Capture the cell that displays the provided text and extract its [X, Y] central coordinate. 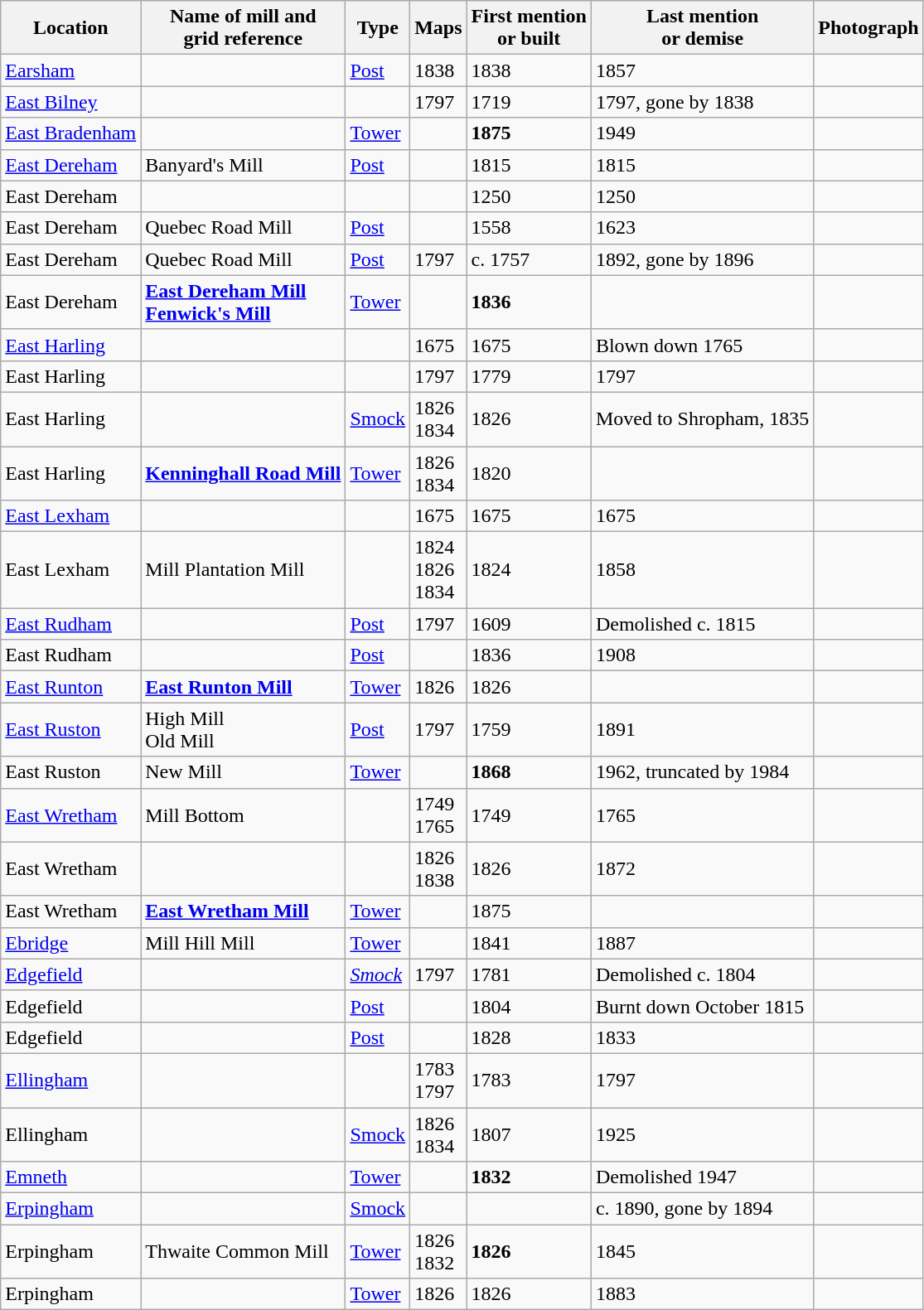
East Bradenham [71, 133]
1868 [529, 772]
Burnt down October 1815 [702, 1006]
1824 [529, 570]
1719 [529, 102]
East Runton [71, 687]
Demolished 1947 [702, 1177]
Type [378, 28]
1623 [702, 228]
1779 [529, 376]
Last mention or demise [702, 28]
Moved to Shropham, 1835 [702, 419]
High MillOld Mill [244, 729]
Blown down 1765 [702, 345]
1781 [529, 974]
1765 [702, 815]
1558 [529, 228]
1833 [702, 1037]
18261832 [438, 1251]
Mill Bottom [244, 815]
1807 [529, 1134]
1841 [529, 943]
East Bilney [71, 102]
1828 [529, 1037]
First mentionor built [529, 28]
1925 [702, 1134]
Banyard's Mill [244, 165]
c. 1757 [529, 259]
1858 [702, 570]
Mill Plantation Mill [244, 570]
Name of mill andgrid reference [244, 28]
1857 [702, 70]
1759 [529, 729]
East Wretham Mill [244, 911]
1749 [529, 815]
Emneth [71, 1177]
1949 [702, 133]
1845 [702, 1251]
1609 [529, 624]
17491765 [438, 815]
New Mill [244, 772]
1872 [702, 868]
18261838 [438, 868]
1892, gone by 1896 [702, 259]
1832 [529, 1177]
1908 [702, 655]
1887 [702, 943]
1820 [529, 472]
182418261834 [438, 570]
1962, truncated by 1984 [702, 772]
Maps [438, 28]
17831797 [438, 1080]
Demolished c. 1804 [702, 974]
Ebridge [71, 943]
Kenninghall Road Mill [244, 472]
Photograph [868, 28]
East Dereham MillFenwick's Mill [244, 302]
1797, gone by 1838 [702, 102]
Mill Hill Mill [244, 943]
1804 [529, 1006]
Thwaite Common Mill [244, 1251]
c. 1890, gone by 1894 [702, 1209]
East Runton Mill [244, 687]
1883 [702, 1294]
1891 [702, 729]
1783 [529, 1080]
Location [71, 28]
Demolished c. 1815 [702, 624]
Earsham [71, 70]
